Extract the (X, Y) coordinate from the center of the cell holding the provided text.  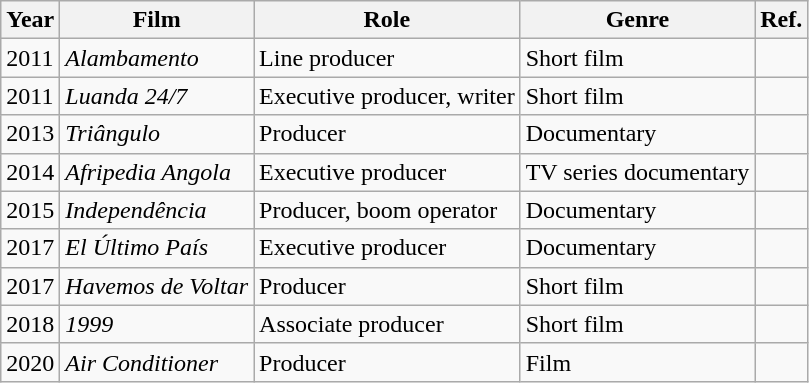
El Último País (157, 248)
Genre (638, 20)
2013 (30, 134)
Ref. (782, 20)
Havemos de Voltar (157, 286)
1999 (157, 324)
Air Conditioner (157, 362)
Line producer (388, 58)
Triângulo (157, 134)
Independência (157, 210)
Year (30, 20)
Associate producer (388, 324)
2014 (30, 172)
Alambamento (157, 58)
2015 (30, 210)
Producer, boom operator (388, 210)
Afripedia Angola (157, 172)
Role (388, 20)
Luanda 24/7 (157, 96)
2018 (30, 324)
2020 (30, 362)
Executive producer, writer (388, 96)
TV series documentary (638, 172)
